Extract the (x, y) coordinate from the center of the cell holding the provided text.  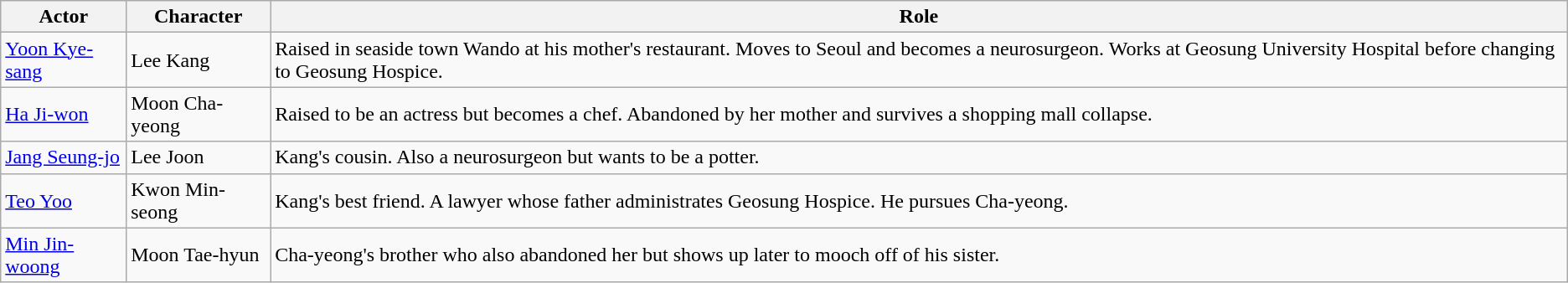
Kang's cousin. Also a neurosurgeon but wants to be a potter. (920, 157)
Lee Kang (199, 60)
Kang's best friend. A lawyer whose father administrates Geosung Hospice. He pursues Cha-yeong. (920, 201)
Actor (64, 17)
Ha Ji-won (64, 114)
Kwon Min-seong (199, 201)
Cha-yeong's brother who also abandoned her but shows up later to mooch off of his sister. (920, 255)
Raised to be an actress but becomes a chef. Abandoned by her mother and survives a shopping mall collapse. (920, 114)
Min Jin-woong (64, 255)
Moon Tae-hyun (199, 255)
Teo Yoo (64, 201)
Role (920, 17)
Moon Cha-yeong (199, 114)
Yoon Kye-sang (64, 60)
Lee Joon (199, 157)
Jang Seung-jo (64, 157)
Character (199, 17)
